Capture the cell that displays the provided text and extract its [x, y] central coordinate. 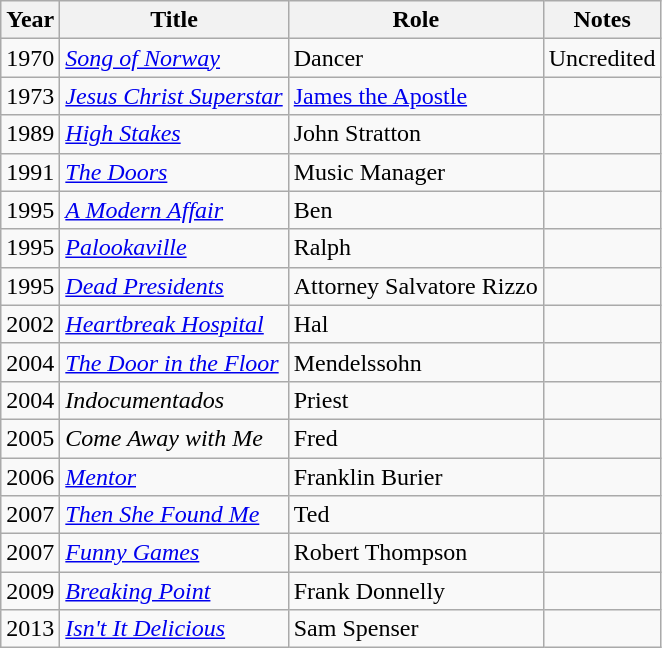
1991 [30, 172]
Hal [416, 324]
A Modern Affair [174, 210]
Then She Found Me [174, 515]
Come Away with Me [174, 438]
2013 [30, 629]
Priest [416, 400]
2002 [30, 324]
Song of Norway [174, 58]
2005 [30, 438]
1973 [30, 96]
Notes [602, 20]
Isn't It Delicious [174, 629]
The Door in the Floor [174, 362]
Franklin Burier [416, 477]
Mendelssohn [416, 362]
Frank Donnelly [416, 591]
Mentor [174, 477]
Role [416, 20]
Heartbreak Hospital [174, 324]
The Doors [174, 172]
Attorney Salvatore Rizzo [416, 286]
High Stakes [174, 134]
2009 [30, 591]
Ben [416, 210]
Title [174, 20]
Sam Spenser [416, 629]
Breaking Point [174, 591]
Dancer [416, 58]
Ted [416, 515]
Jesus Christ Superstar [174, 96]
Palookaville [174, 248]
Uncredited [602, 58]
Ralph [416, 248]
Funny Games [174, 553]
2006 [30, 477]
Year [30, 20]
Robert Thompson [416, 553]
Indocumentados [174, 400]
Music Manager [416, 172]
1970 [30, 58]
Dead Presidents [174, 286]
1989 [30, 134]
John Stratton [416, 134]
James the Apostle [416, 96]
Fred [416, 438]
